Capture the cell that displays the provided text and extract its [x, y] central coordinate. 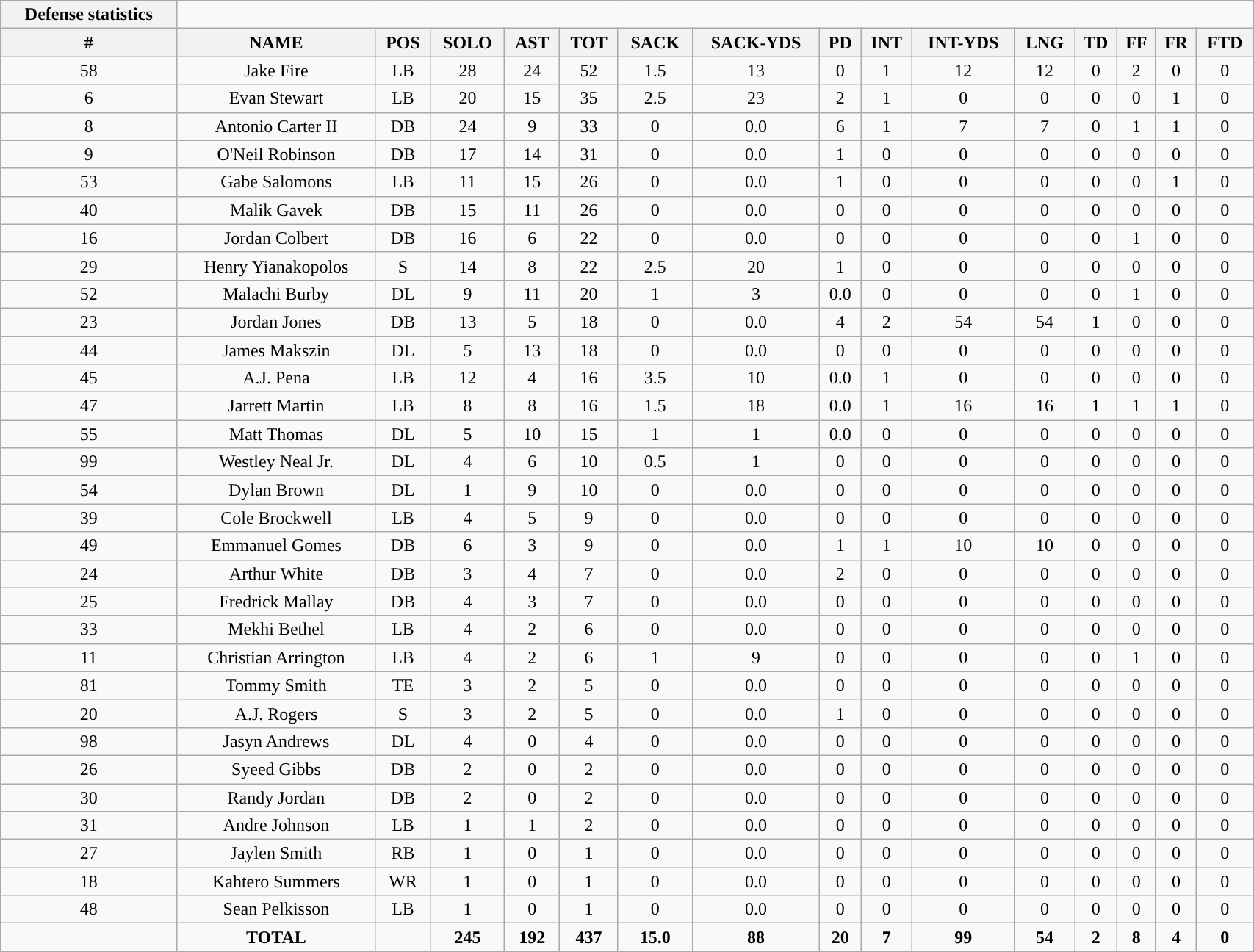
TOT [589, 43]
Cole Brockwell [276, 518]
28 [467, 71]
47 [89, 406]
FF [1136, 43]
Jake Fire [276, 71]
RB [403, 854]
Christian Arrington [276, 657]
0.5 [655, 462]
TE [403, 685]
48 [89, 909]
81 [89, 685]
53 [89, 182]
192 [532, 937]
Westley Neal Jr. [276, 462]
NAME [276, 43]
Dylan Brown [276, 490]
88 [756, 937]
A.J. Rogers [276, 713]
35 [589, 98]
Mekhi Bethel [276, 630]
Jordan Jones [276, 322]
40 [89, 210]
INT [887, 43]
Andre Johnson [276, 826]
Syeed Gibbs [276, 769]
Kahtero Summers [276, 881]
Malachi Burby [276, 294]
LNG [1045, 43]
437 [589, 937]
Henry Yianakopolos [276, 266]
Gabe Salomons [276, 182]
29 [89, 266]
25 [89, 602]
Defense statistics [89, 15]
Jaylen Smith [276, 854]
FTD [1225, 43]
SACK-YDS [756, 43]
TOTAL [276, 937]
WR [403, 881]
245 [467, 937]
15.0 [655, 937]
AST [532, 43]
Evan Stewart [276, 98]
Malik Gavek [276, 210]
SACK [655, 43]
PD [840, 43]
POS [403, 43]
FR [1176, 43]
Emmanuel Gomes [276, 546]
44 [89, 350]
55 [89, 434]
30 [89, 797]
45 [89, 378]
27 [89, 854]
Sean Pelkisson [276, 909]
58 [89, 71]
Fredrick Mallay [276, 602]
Jarrett Martin [276, 406]
A.J. Pena [276, 378]
O'Neil Robinson [276, 154]
James Makszin [276, 350]
98 [89, 741]
3.5 [655, 378]
39 [89, 518]
Antonio Carter II [276, 126]
Arthur White [276, 574]
SOLO [467, 43]
Jordan Colbert [276, 238]
INT-YDS [964, 43]
Jasyn Andrews [276, 741]
TD [1096, 43]
49 [89, 546]
Randy Jordan [276, 797]
17 [467, 154]
# [89, 43]
Matt Thomas [276, 434]
Tommy Smith [276, 685]
